Determine the (x, y) coordinate at the center of the cell enclosing the given text.  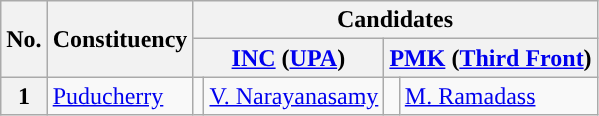
1 (24, 96)
Constituency (120, 39)
PMK (Third Front) (490, 58)
M. Ramadass (498, 96)
V. Narayanasamy (294, 96)
INC (UPA) (288, 58)
No. (24, 39)
Candidates (395, 20)
Puducherry (120, 96)
